Return (X, Y) of the center of cell containing provided text 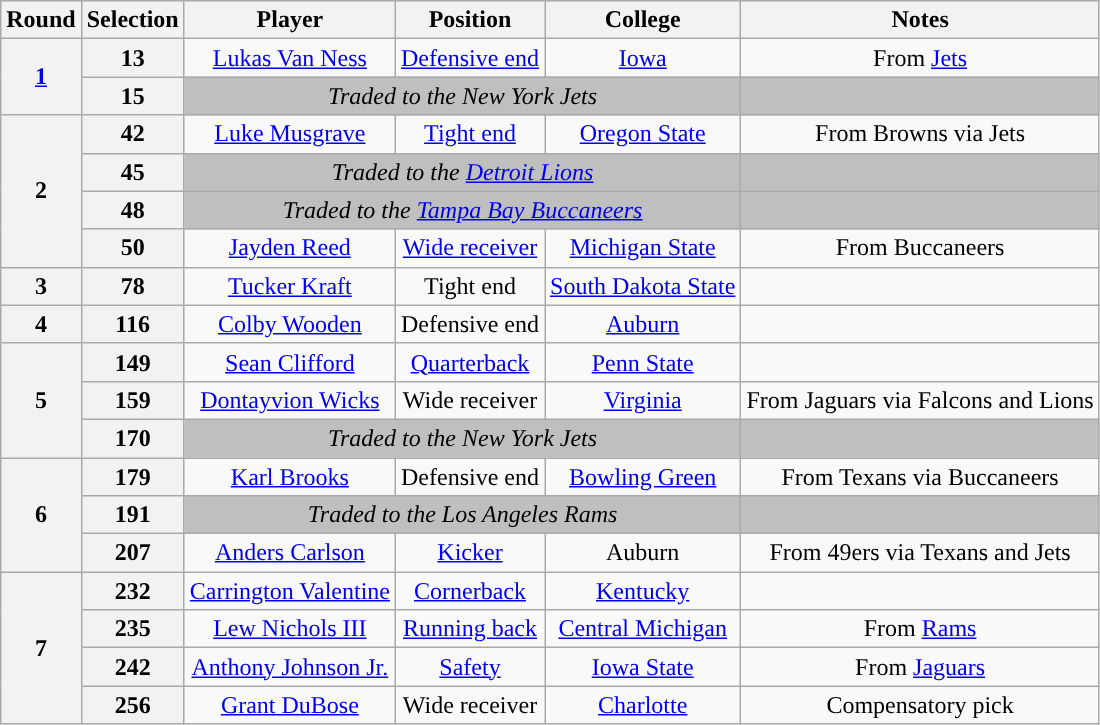
Carrington Valentine (290, 591)
179 (132, 477)
13 (132, 58)
Quarterback (470, 362)
50 (132, 248)
From 49ers via Texans and Jets (920, 553)
191 (132, 515)
42 (132, 134)
5 (41, 400)
Lew Nichols III (290, 629)
Compensatory pick (920, 705)
235 (132, 629)
7 (41, 648)
15 (132, 96)
3 (41, 286)
From Buccaneers (920, 248)
College (642, 20)
78 (132, 286)
Karl Brooks (290, 477)
4 (41, 324)
170 (132, 438)
From Texans via Buccaneers (920, 477)
Luke Musgrave (290, 134)
242 (132, 667)
45 (132, 172)
256 (132, 705)
Kicker (470, 553)
Virginia (642, 400)
Anders Carlson (290, 553)
Bowling Green (642, 477)
Oregon State (642, 134)
6 (41, 515)
Cornerback (470, 591)
Iowa (642, 58)
South Dakota State (642, 286)
159 (132, 400)
Tucker Kraft (290, 286)
Traded to the Detroit Lions (462, 172)
From Browns via Jets (920, 134)
48 (132, 210)
From Jets (920, 58)
116 (132, 324)
Position (470, 20)
Grant DuBose (290, 705)
149 (132, 362)
Kentucky (642, 591)
Penn State (642, 362)
Anthony Johnson Jr. (290, 667)
Charlotte (642, 705)
Dontayvion Wicks (290, 400)
Running back (470, 629)
Sean Clifford (290, 362)
Michigan State (642, 248)
Iowa State (642, 667)
Player (290, 20)
From Jaguars (920, 667)
Colby Wooden (290, 324)
2 (41, 191)
Selection (132, 20)
Central Michigan (642, 629)
From Jaguars via Falcons and Lions (920, 400)
Traded to the Los Angeles Rams (462, 515)
232 (132, 591)
207 (132, 553)
Lukas Van Ness (290, 58)
From Rams (920, 629)
Notes (920, 20)
Round (41, 20)
Jayden Reed (290, 248)
Traded to the Tampa Bay Buccaneers (462, 210)
Safety (470, 667)
1 (41, 77)
